From the cell containing the given text, extract its center point as [X, Y] coordinate. 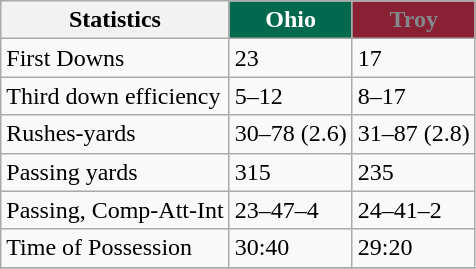
Statistics [115, 20]
5–12 [290, 96]
Troy [414, 20]
8–17 [414, 96]
Passing yards [115, 172]
30:40 [290, 248]
Rushes-yards [115, 134]
235 [414, 172]
24–41–2 [414, 210]
Passing, Comp-Att-Int [115, 210]
31–87 (2.8) [414, 134]
315 [290, 172]
17 [414, 58]
23–47–4 [290, 210]
30–78 (2.6) [290, 134]
Ohio [290, 20]
23 [290, 58]
Third down efficiency [115, 96]
29:20 [414, 248]
First Downs [115, 58]
Time of Possession [115, 248]
